Provide the (X, Y) coordinate of the cell's center where the given text is located.  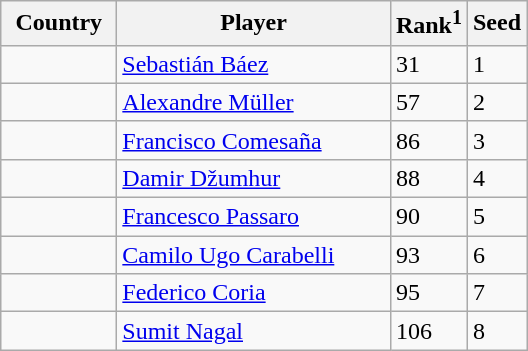
Sebastián Báez (254, 64)
Rank1 (428, 24)
88 (428, 178)
Sumit Nagal (254, 331)
57 (428, 102)
Francesco Passaro (254, 217)
86 (428, 140)
90 (428, 217)
Francisco Comesaña (254, 140)
31 (428, 64)
7 (496, 293)
8 (496, 331)
106 (428, 331)
Federico Coria (254, 293)
1 (496, 64)
95 (428, 293)
93 (428, 255)
Alexandre Müller (254, 102)
Country (59, 24)
3 (496, 140)
Seed (496, 24)
4 (496, 178)
5 (496, 217)
6 (496, 255)
Damir Džumhur (254, 178)
Player (254, 24)
2 (496, 102)
Camilo Ugo Carabelli (254, 255)
